Output the (x, y) coordinate of the center of the cell containing the given text.  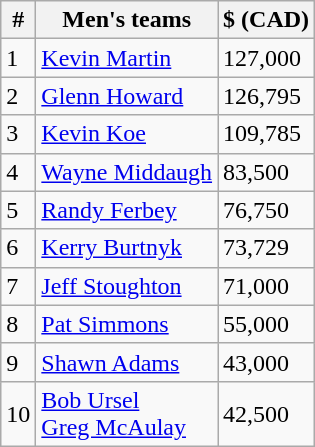
7 (18, 286)
76,750 (266, 210)
73,729 (266, 248)
1 (18, 58)
# (18, 20)
71,000 (266, 286)
42,500 (266, 414)
Jeff Stoughton (127, 286)
10 (18, 414)
Glenn Howard (127, 96)
127,000 (266, 58)
Randy Ferbey (127, 210)
83,500 (266, 172)
Wayne Middaugh (127, 172)
6 (18, 248)
55,000 (266, 324)
9 (18, 362)
4 (18, 172)
109,785 (266, 134)
Bob Ursel Greg McAulay (127, 414)
Pat Simmons (127, 324)
Shawn Adams (127, 362)
3 (18, 134)
8 (18, 324)
43,000 (266, 362)
Men's teams (127, 20)
2 (18, 96)
$ (CAD) (266, 20)
Kerry Burtnyk (127, 248)
126,795 (266, 96)
Kevin Martin (127, 58)
5 (18, 210)
Kevin Koe (127, 134)
